Return the (x, y) coordinate for the center point of the cell that contains the specified text.  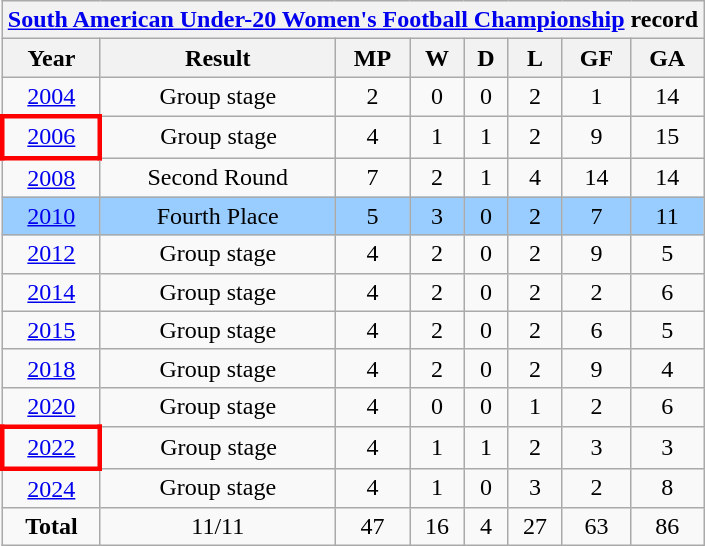
GA (668, 58)
2012 (51, 254)
2014 (51, 292)
Year (51, 58)
47 (372, 527)
2015 (51, 330)
2004 (51, 97)
Fourth Place (218, 216)
16 (437, 527)
15 (668, 136)
2010 (51, 216)
11 (668, 216)
63 (596, 527)
27 (535, 527)
South American Under-20 Women's Football Championship record (352, 20)
2006 (51, 136)
GF (596, 58)
2024 (51, 488)
L (535, 58)
Result (218, 58)
Total (51, 527)
2022 (51, 448)
8 (668, 488)
11/11 (218, 527)
MP (372, 58)
D (486, 58)
W (437, 58)
Second Round (218, 178)
2018 (51, 368)
86 (668, 527)
2008 (51, 178)
2020 (51, 407)
